Extract the [X, Y] coordinate from the center of the cell holding the provided text.  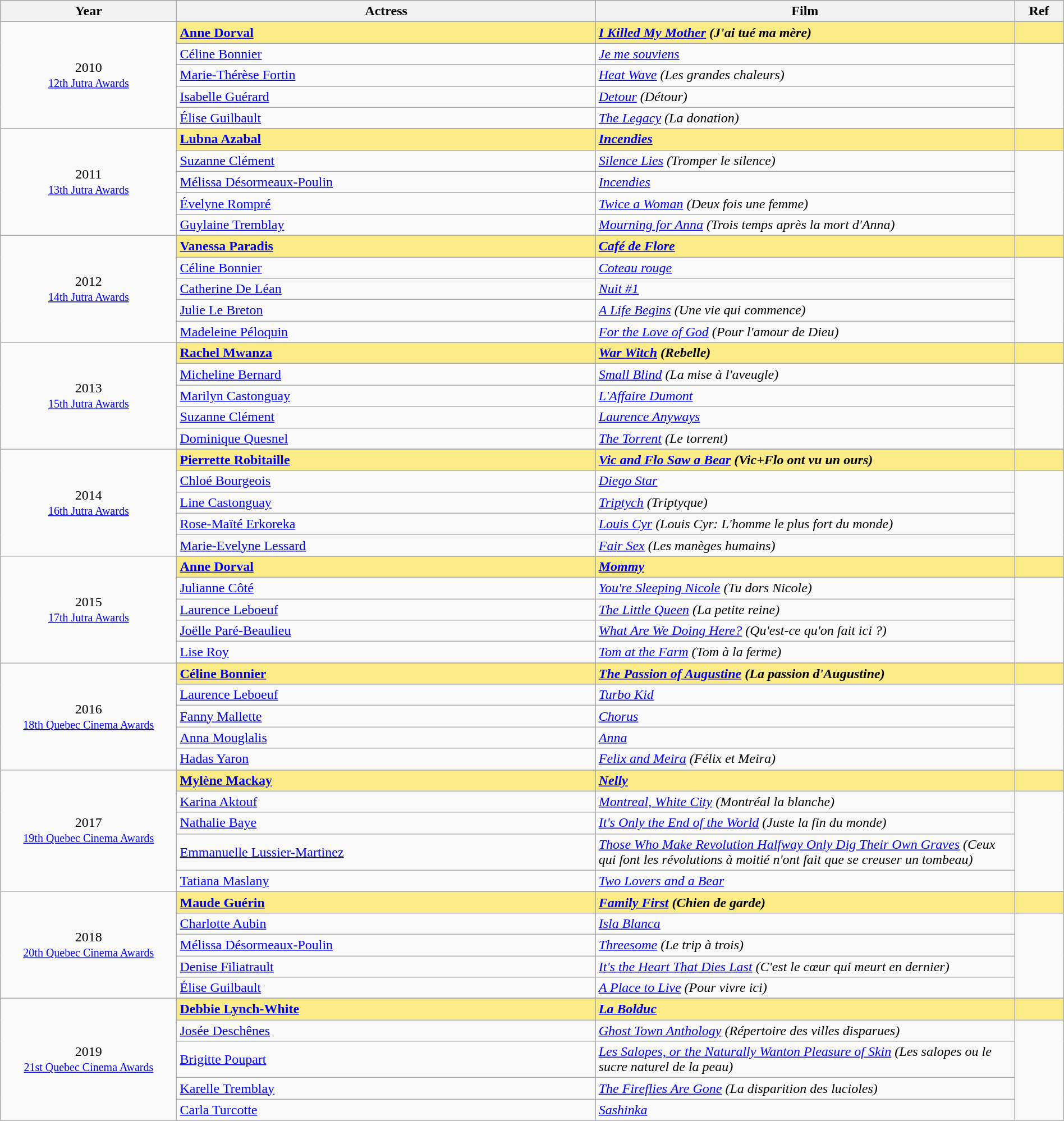
Les Salopes, or the Naturally Wanton Pleasure of Skin (Les salopes ou le sucre naturel de la peau) [805, 1060]
Mourning for Anna (Trois temps après la mort d'Anna) [805, 225]
Montreal, White City (Montréal la blanche) [805, 802]
Je me souviens [805, 54]
2016 18th Quebec Cinema Awards [89, 716]
Ghost Town Anthology (Répertoire des villes disparues) [805, 1031]
Chloé Bourgeois [386, 481]
A Place to Live (Pour vivre ici) [805, 988]
For the Love of God (Pour l'amour de Dieu) [805, 332]
It's the Heart That Dies Last (C'est le cœur qui meurt en dernier) [805, 966]
Rachel Mwanza [386, 353]
2012 14th Jutra Awards [89, 289]
Family First (Chien de garde) [805, 902]
Turbo Kid [805, 695]
2011 13th Jutra Awards [89, 182]
I Killed My Mother (J'ai tué ma mère) [805, 33]
Marie-Evelyne Lessard [386, 545]
Anna [805, 738]
Heat Wave (Les grandes chaleurs) [805, 75]
2010 12th Jutra Awards [89, 75]
Threesome (Le trip à trois) [805, 945]
The Little Queen (La petite reine) [805, 609]
2018 20th Quebec Cinema Awards [89, 945]
The Legacy (La donation) [805, 118]
2015 17th Jutra Awards [89, 609]
Maude Guérin [386, 902]
Ref [1039, 11]
You're Sleeping Nicole (Tu dors Nicole) [805, 588]
Vic and Flo Saw a Bear (Vic+Flo ont vu un ours) [805, 460]
Julianne Côté [386, 588]
La Bolduc [805, 1009]
Emmanuelle Lussier-Martinez [386, 852]
2014 16th Jutra Awards [89, 502]
Film [805, 11]
What Are We Doing Here? (Qu'est-ce qu'on fait ici ?) [805, 631]
Nuit #1 [805, 289]
Coteau rouge [805, 268]
Year [89, 11]
Diego Star [805, 481]
Chorus [805, 716]
Tatiana Maslany [386, 881]
Nelly [805, 780]
Catherine De Léan [386, 289]
Line Castonguay [386, 502]
Vanessa Paradis [386, 246]
Twice a Woman (Deux fois une femme) [805, 203]
A Life Begins (Une vie qui commence) [805, 310]
Triptych (Triptyque) [805, 502]
Actress [386, 11]
Tom at the Farm (Tom à la ferme) [805, 652]
Brigitte Poupart [386, 1060]
Charlotte Aubin [386, 923]
The Torrent (Le torrent) [805, 438]
2013 15th Jutra Awards [89, 396]
Felix and Meira (Félix et Meira) [805, 759]
Those Who Make Revolution Halfway Only Dig Their Own Graves (Ceux qui font les révolutions à moitié n'ont fait que se creuser un tombeau) [805, 852]
Lise Roy [386, 652]
Karelle Tremblay [386, 1088]
Isabelle Guérard [386, 97]
Joëlle Paré-Beaulieu [386, 631]
Fanny Mallette [386, 716]
Nathalie Baye [386, 823]
Silence Lies (Tromper le silence) [805, 161]
Café de Flore [805, 246]
2017 19th Quebec Cinema Awards [89, 831]
Dominique Quesnel [386, 438]
Fair Sex (Les manèges humains) [805, 545]
Mommy [805, 566]
War Witch (Rebelle) [805, 353]
Hadas Yaron [386, 759]
Évelyne Rompré [386, 203]
Lubna Azabal [386, 139]
L'Affaire Dumont [805, 396]
Louis Cyr (Louis Cyr: L'homme le plus fort du monde) [805, 524]
2019 21st Quebec Cinema Awards [89, 1060]
Sashinka [805, 1110]
Josée Deschênes [386, 1031]
The Passion of Augustine (La passion d'Augustine) [805, 674]
Madeleine Péloquin [386, 332]
Small Blind (La mise à l'aveugle) [805, 374]
Denise Filiatrault [386, 966]
Laurence Anyways [805, 417]
The Fireflies Are Gone (La disparition des lucioles) [805, 1088]
Two Lovers and a Bear [805, 881]
Julie Le Breton [386, 310]
Carla Turcotte [386, 1110]
Marie-Thérèse Fortin [386, 75]
Anna Mouglalis [386, 738]
Karina Aktouf [386, 802]
Micheline Bernard [386, 374]
Mylène Mackay [386, 780]
Marilyn Castonguay [386, 396]
Isla Blanca [805, 923]
Guylaine Tremblay [386, 225]
Debbie Lynch-White [386, 1009]
Rose-Maïté Erkoreka [386, 524]
It's Only the End of the World (Juste la fin du monde) [805, 823]
Detour (Détour) [805, 97]
Pierrette Robitaille [386, 460]
